Identify which cell holds the provided text, then report its (x, y) central coordinate. 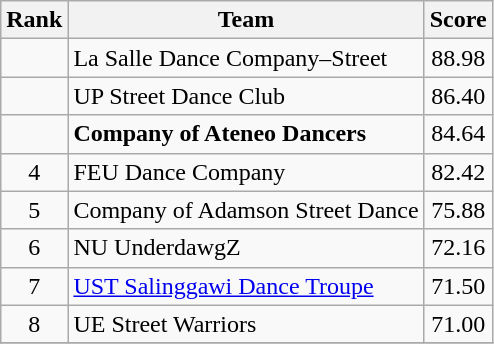
72.16 (458, 248)
71.50 (458, 286)
88.98 (458, 58)
Score (458, 20)
Company of Adamson Street Dance (246, 210)
5 (34, 210)
75.88 (458, 210)
Company of Ateneo Dancers (246, 134)
8 (34, 324)
NU UnderdawgZ (246, 248)
La Salle Dance Company–Street (246, 58)
7 (34, 286)
Team (246, 20)
86.40 (458, 96)
Rank (34, 20)
6 (34, 248)
71.00 (458, 324)
82.42 (458, 172)
UE Street Warriors (246, 324)
4 (34, 172)
UP Street Dance Club (246, 96)
84.64 (458, 134)
FEU Dance Company (246, 172)
UST Salinggawi Dance Troupe (246, 286)
